Capture the cell that displays the provided text and extract its [x, y] central coordinate. 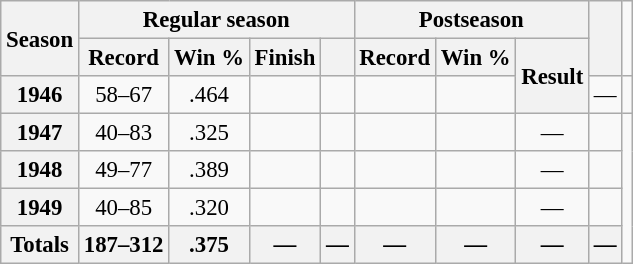
Totals [40, 245]
40–85 [123, 208]
1948 [40, 170]
58–67 [123, 95]
.320 [209, 208]
Regular season [216, 20]
.325 [209, 133]
1946 [40, 95]
187–312 [123, 245]
.375 [209, 245]
.389 [209, 170]
.464 [209, 95]
40–83 [123, 133]
1947 [40, 133]
Season [40, 38]
Result [552, 76]
Finish [284, 58]
1949 [40, 208]
49–77 [123, 170]
Postseason [472, 20]
